For the text-containing cell, return its midpoint in (x, y) coordinate format. 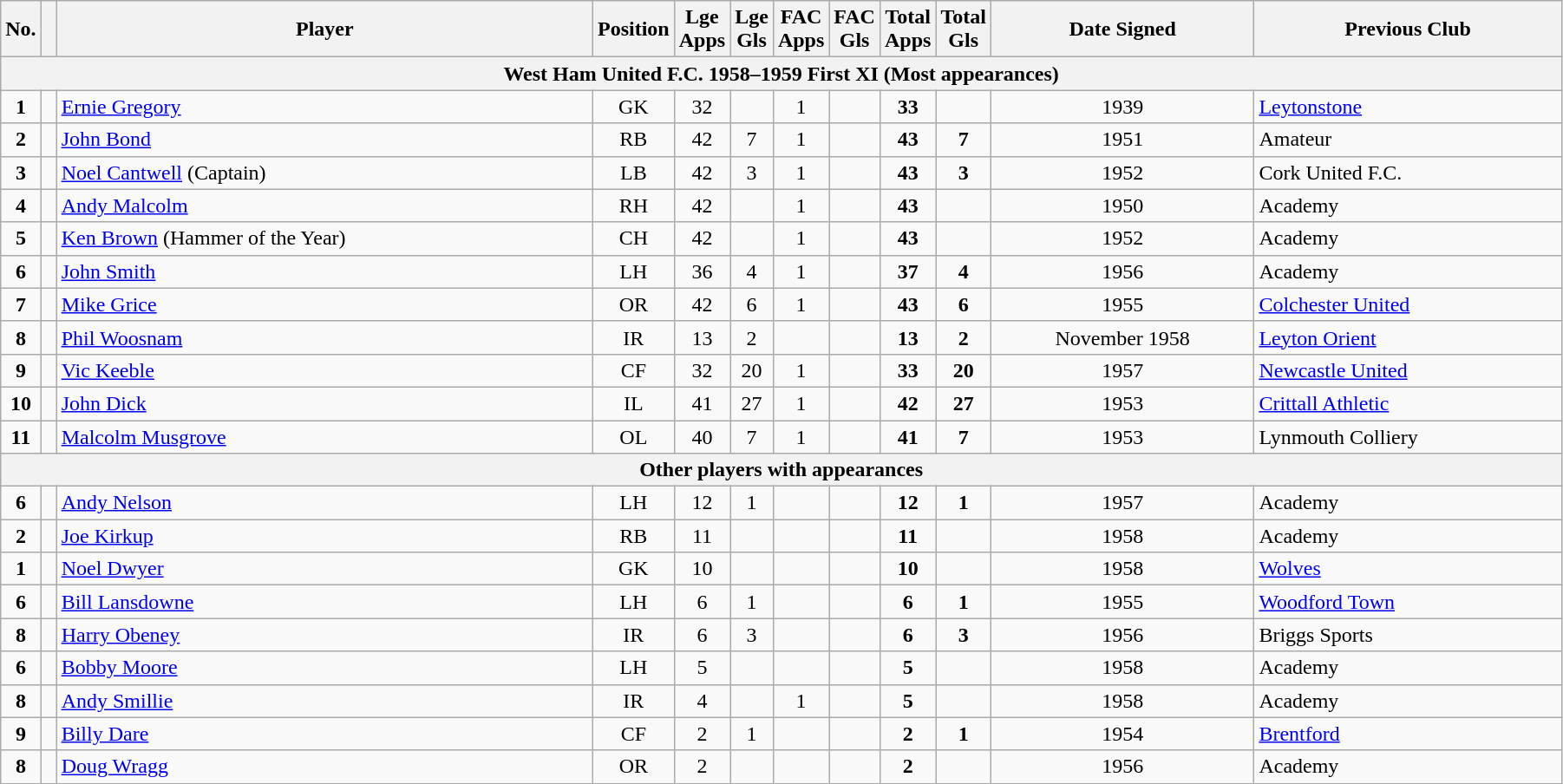
1939 (1122, 107)
Date Signed (1122, 29)
OL (633, 436)
Position (633, 29)
37 (907, 271)
Doug Wragg (324, 767)
Noel Cantwell (Captain) (324, 173)
36 (702, 271)
RH (633, 206)
Harry Obeney (324, 635)
Andy Smillie (324, 701)
Lge Apps (702, 29)
LB (633, 173)
Previous Club (1409, 29)
Bobby Moore (324, 668)
Player (324, 29)
Noel Dwyer (324, 569)
Wolves (1409, 569)
Billy Dare (324, 734)
Lynmouth Colliery (1409, 436)
Brentford (1409, 734)
Lge Gls (752, 29)
Andy Malcolm (324, 206)
John Smith (324, 271)
Cork United F.C. (1409, 173)
FAC Gls (855, 29)
Malcolm Musgrove (324, 436)
Crittall Athletic (1409, 403)
FAC Apps (801, 29)
Total Apps (907, 29)
Briggs Sports (1409, 635)
West Ham United F.C. 1958–1959 First XI (Most appearances) (781, 74)
November 1958 (1122, 337)
Mike Grice (324, 304)
CH (633, 238)
Bill Lansdowne (324, 602)
Leytonstone (1409, 107)
IL (633, 403)
Phil Woosnam (324, 337)
Total Gls (964, 29)
Newcastle United (1409, 370)
Andy Nelson (324, 503)
Joe Kirkup (324, 536)
No. (21, 29)
Other players with appearances (781, 470)
Ernie Gregory (324, 107)
1950 (1122, 206)
1951 (1122, 140)
Amateur (1409, 140)
John Bond (324, 140)
Ken Brown (Hammer of the Year) (324, 238)
Woodford Town (1409, 602)
Leyton Orient (1409, 337)
Colchester United (1409, 304)
John Dick (324, 403)
40 (702, 436)
1954 (1122, 734)
Vic Keeble (324, 370)
